Scan for the cell matching the given text and deliver its [x, y] coordinate at center. 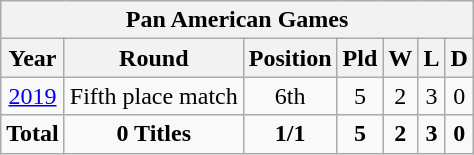
Position [290, 58]
L [432, 58]
2019 [33, 96]
W [400, 58]
1/1 [290, 134]
Year [33, 58]
6th [290, 96]
Round [154, 58]
0 Titles [154, 134]
Total [33, 134]
Pld [360, 58]
Fifth place match [154, 96]
D [459, 58]
Pan American Games [238, 20]
